Detect which cell encompasses the target text, then output its (x, y) center coordinate. 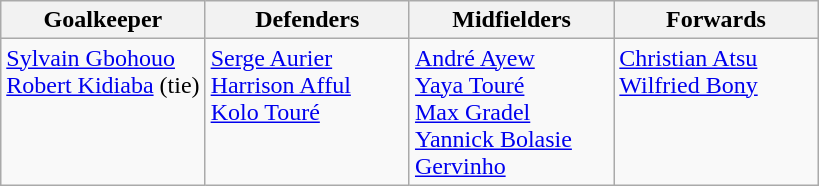
Serge Aurier Harrison Afful Kolo Touré (307, 112)
Christian Atsu Wilfried Bony (716, 112)
André Ayew Yaya Touré Max Gradel Yannick Bolasie Gervinho (511, 112)
Midfielders (511, 20)
Defenders (307, 20)
Sylvain Gbohouo Robert Kidiaba (tie) (103, 112)
Forwards (716, 20)
Goalkeeper (103, 20)
